Return the [x, y] coordinate for the center point of the cell that contains the specified text.  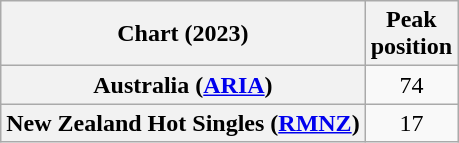
74 [411, 85]
Chart (2023) [183, 34]
New Zealand Hot Singles (RMNZ) [183, 123]
Peakposition [411, 34]
17 [411, 123]
Australia (ARIA) [183, 85]
